Capture the cell that displays the provided text and extract its (X, Y) central coordinate. 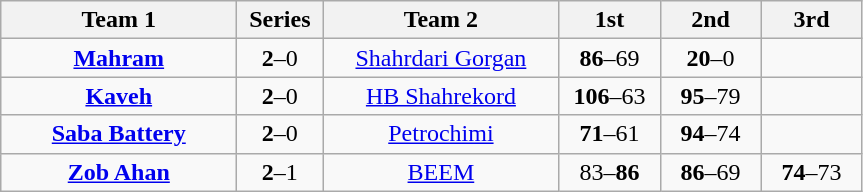
94–74 (710, 134)
Kaveh (119, 96)
74–73 (812, 172)
1st (610, 20)
Saba Battery (119, 134)
2nd (710, 20)
2–1 (280, 172)
20–0 (710, 58)
83–86 (610, 172)
106–63 (610, 96)
3rd (812, 20)
HB Shahrekord (441, 96)
BEEM (441, 172)
95–79 (710, 96)
71–61 (610, 134)
Shahrdari Gorgan (441, 58)
Team 1 (119, 20)
Zob Ahan (119, 172)
Mahram (119, 58)
Team 2 (441, 20)
Petrochimi (441, 134)
Series (280, 20)
